For the text-containing cell, return its midpoint in [X, Y] coordinate format. 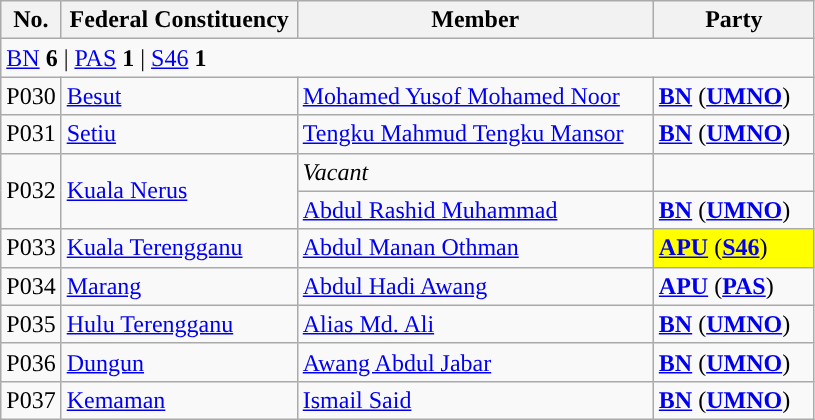
Ismail Said [475, 400]
Kuala Nerus [179, 191]
Kemaman [179, 400]
Abdul Hadi Awang [475, 286]
P030 [31, 96]
Marang [179, 286]
Federal Constituency [179, 20]
Dungun [179, 362]
P033 [31, 248]
P037 [31, 400]
Mohamed Yusof Mohamed Noor [475, 96]
P034 [31, 286]
Member [475, 20]
Party [734, 20]
APU (PAS) [734, 286]
Vacant [475, 172]
P031 [31, 134]
Hulu Terengganu [179, 324]
No. [31, 20]
Besut [179, 96]
P036 [31, 362]
Awang Abdul Jabar [475, 362]
BN 6 | PAS 1 | S46 1 [408, 58]
P032 [31, 191]
Kuala Terengganu [179, 248]
Alias Md. Ali [475, 324]
P035 [31, 324]
Abdul Manan Othman [475, 248]
Abdul Rashid Muhammad [475, 210]
Setiu [179, 134]
APU (S46) [734, 248]
Tengku Mahmud Tengku Mansor [475, 134]
